Scan for the cell matching the given text and deliver its (x, y) coordinate at center. 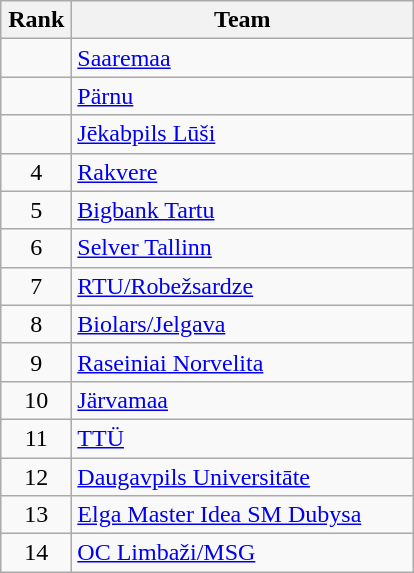
Elga Master Idea SM Dubysa (242, 515)
TTÜ (242, 438)
Selver Tallinn (242, 248)
7 (36, 286)
13 (36, 515)
Biolars/Jelgava (242, 324)
OC Limbaži/MSG (242, 553)
Saaremaa (242, 58)
8 (36, 324)
Pärnu (242, 96)
Team (242, 20)
Rakvere (242, 172)
10 (36, 400)
Raseiniai Norvelita (242, 362)
12 (36, 477)
RTU/Robežsardze (242, 286)
Bigbank Tartu (242, 210)
Daugavpils Universitāte (242, 477)
Rank (36, 20)
14 (36, 553)
4 (36, 172)
Jēkabpils Lūši (242, 134)
5 (36, 210)
9 (36, 362)
11 (36, 438)
6 (36, 248)
Järvamaa (242, 400)
